Locate the cell with the specified text and output its [x, y] center coordinate. 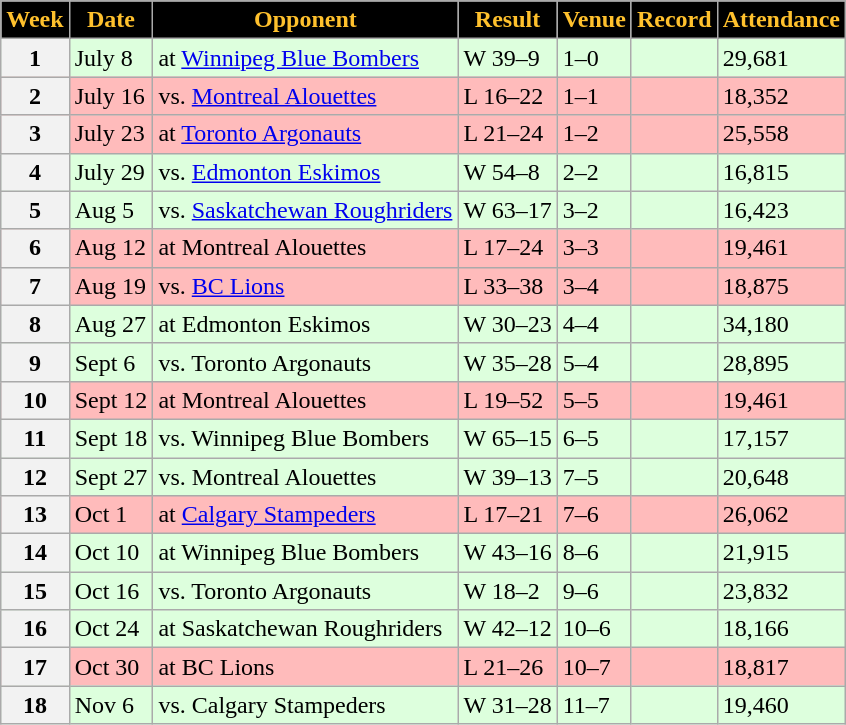
10 [35, 400]
Aug 5 [111, 210]
14 [35, 553]
5 [35, 210]
W 30–23 [508, 324]
29,681 [781, 58]
W 31–28 [508, 705]
Aug 12 [111, 248]
8–6 [594, 553]
L 17–21 [508, 515]
L 17–24 [508, 248]
8 [35, 324]
L 33–38 [508, 286]
1 [35, 58]
L 19–52 [508, 400]
at Saskatchewan Roughriders [306, 629]
Aug 27 [111, 324]
7 [35, 286]
6–5 [594, 438]
18,352 [781, 96]
W 35–28 [508, 362]
17 [35, 667]
5–5 [594, 400]
Sept 27 [111, 477]
vs. Calgary Stampeders [306, 705]
W 39–13 [508, 477]
2–2 [594, 172]
W 54–8 [508, 172]
28,895 [781, 362]
19,460 [781, 705]
1–1 [594, 96]
vs. Winnipeg Blue Bombers [306, 438]
3–2 [594, 210]
July 8 [111, 58]
3 [35, 134]
11 [35, 438]
W 39–9 [508, 58]
Oct 1 [111, 515]
Sept 12 [111, 400]
1–0 [594, 58]
18,875 [781, 286]
at Calgary Stampeders [306, 515]
July 29 [111, 172]
9 [35, 362]
2 [35, 96]
18,817 [781, 667]
16 [35, 629]
11–7 [594, 705]
vs. Edmonton Eskimos [306, 172]
10–7 [594, 667]
Opponent [306, 20]
W 65–15 [508, 438]
vs. BC Lions [306, 286]
at Edmonton Eskimos [306, 324]
18,166 [781, 629]
Sept 18 [111, 438]
W 18–2 [508, 591]
9–6 [594, 591]
16,423 [781, 210]
L 21–24 [508, 134]
vs. Saskatchewan Roughriders [306, 210]
13 [35, 515]
4–4 [594, 324]
6 [35, 248]
Week [35, 20]
3–3 [594, 248]
7–6 [594, 515]
10–6 [594, 629]
17,157 [781, 438]
Oct 16 [111, 591]
18 [35, 705]
4 [35, 172]
Oct 24 [111, 629]
34,180 [781, 324]
Record [674, 20]
July 16 [111, 96]
W 63–17 [508, 210]
at Toronto Argonauts [306, 134]
3–4 [594, 286]
15 [35, 591]
25,558 [781, 134]
20,648 [781, 477]
Sept 6 [111, 362]
16,815 [781, 172]
Nov 6 [111, 705]
26,062 [781, 515]
L 16–22 [508, 96]
at BC Lions [306, 667]
Oct 10 [111, 553]
21,915 [781, 553]
L 21–26 [508, 667]
1–2 [594, 134]
Result [508, 20]
7–5 [594, 477]
W 43–16 [508, 553]
23,832 [781, 591]
Venue [594, 20]
12 [35, 477]
W 42–12 [508, 629]
Aug 19 [111, 286]
Date [111, 20]
5–4 [594, 362]
Attendance [781, 20]
July 23 [111, 134]
Oct 30 [111, 667]
